Determine the [x, y] coordinate at the center of the cell enclosing the given text.  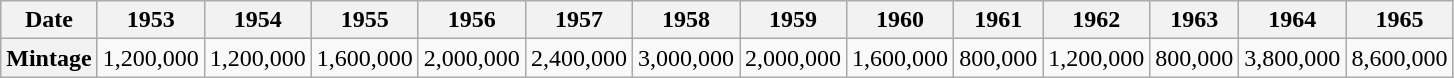
1960 [900, 20]
3,000,000 [686, 58]
3,800,000 [1292, 58]
1964 [1292, 20]
8,600,000 [1400, 58]
1954 [258, 20]
1956 [472, 20]
Mintage [49, 58]
1959 [794, 20]
1953 [150, 20]
1961 [998, 20]
2,400,000 [578, 58]
1957 [578, 20]
Date [49, 20]
1963 [1194, 20]
1955 [364, 20]
1965 [1400, 20]
1962 [1096, 20]
1958 [686, 20]
